Extract the (x, y) coordinate from the center of the cell holding the provided text.  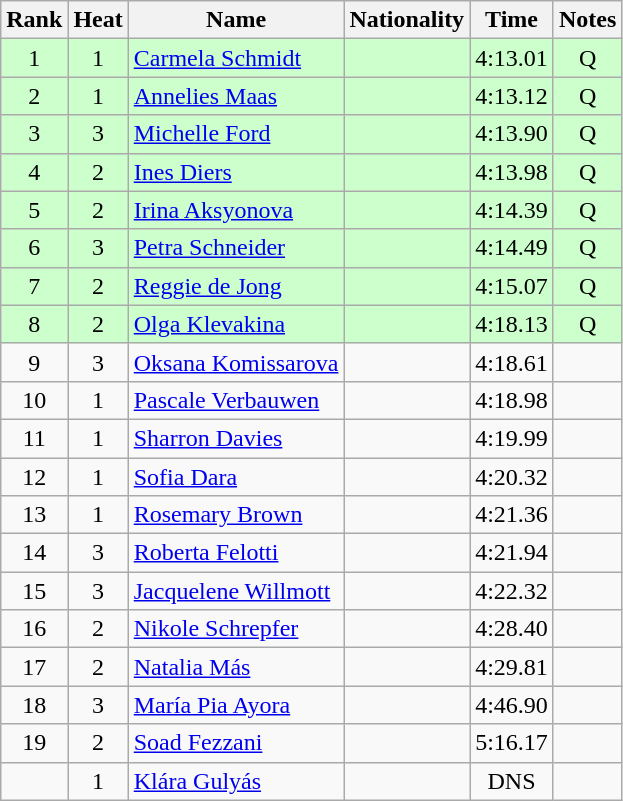
4:21.94 (512, 553)
Nationality (407, 20)
Olga Klevakina (236, 324)
Jacquelene Willmott (236, 591)
4:21.36 (512, 515)
4:18.61 (512, 362)
5:16.17 (512, 743)
9 (34, 362)
Klára Gulyás (236, 781)
4:19.99 (512, 438)
5 (34, 210)
8 (34, 324)
Reggie de Jong (236, 286)
Nikole Schrepfer (236, 629)
13 (34, 515)
4:13.12 (512, 96)
4:29.81 (512, 667)
Annelies Maas (236, 96)
Natalia Más (236, 667)
4:46.90 (512, 705)
4:28.40 (512, 629)
4:14.39 (512, 210)
4:14.49 (512, 248)
4:18.13 (512, 324)
4:15.07 (512, 286)
Pascale Verbauwen (236, 400)
Rank (34, 20)
Notes (587, 20)
Roberta Felotti (236, 553)
4:20.32 (512, 477)
7 (34, 286)
10 (34, 400)
11 (34, 438)
Soad Fezzani (236, 743)
6 (34, 248)
Carmela Schmidt (236, 58)
Petra Schneider (236, 248)
Time (512, 20)
Irina Aksyonova (236, 210)
4:13.90 (512, 134)
19 (34, 743)
Rosemary Brown (236, 515)
DNS (512, 781)
Ines Diers (236, 172)
Name (236, 20)
Oksana Komissarova (236, 362)
4:13.01 (512, 58)
16 (34, 629)
12 (34, 477)
Heat (98, 20)
4:18.98 (512, 400)
18 (34, 705)
María Pia Ayora (236, 705)
Sofia Dara (236, 477)
4 (34, 172)
14 (34, 553)
15 (34, 591)
Michelle Ford (236, 134)
Sharron Davies (236, 438)
4:22.32 (512, 591)
17 (34, 667)
4:13.98 (512, 172)
